From the cell containing the given text, extract its center point as [x, y] coordinate. 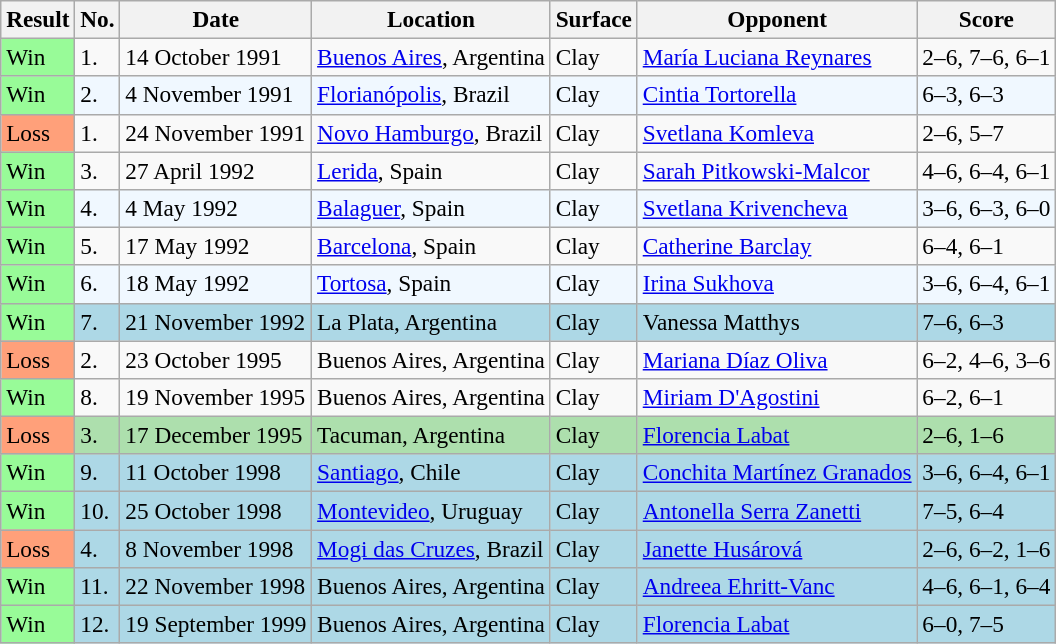
8. [98, 397]
22 November 1998 [216, 586]
Novo Hamburgo, Brazil [432, 133]
Santiago, Chile [432, 473]
6–4, 6–1 [986, 246]
4–6, 6–1, 6–4 [986, 586]
2–6, 7–6, 6–1 [986, 57]
Miriam D'Agostini [777, 397]
11. [98, 586]
21 November 1992 [216, 322]
12. [98, 624]
Surface [594, 19]
27 April 1992 [216, 170]
5. [98, 246]
Florianópolis, Brazil [432, 95]
25 October 1998 [216, 510]
No. [98, 19]
14 October 1991 [216, 57]
La Plata, Argentina [432, 322]
7–5, 6–4 [986, 510]
Location [432, 19]
Lerida, Spain [432, 170]
Andreea Ehritt-Vanc [777, 586]
23 October 1995 [216, 359]
6–2, 4–6, 3–6 [986, 359]
Irina Sukhova [777, 284]
24 November 1991 [216, 133]
Svetlana Krivencheva [777, 208]
6–0, 7–5 [986, 624]
4–6, 6–4, 6–1 [986, 170]
Tacuman, Argentina [432, 435]
19 November 1995 [216, 397]
2–6, 6–2, 1–6 [986, 548]
7. [98, 322]
2–6, 5–7 [986, 133]
19 September 1999 [216, 624]
Opponent [777, 19]
7–6, 6–3 [986, 322]
Vanessa Matthys [777, 322]
Result [38, 19]
2–6, 1–6 [986, 435]
3–6, 6–3, 6–0 [986, 208]
Conchita Martínez Granados [777, 473]
4 November 1991 [216, 95]
Score [986, 19]
Mogi das Cruzes, Brazil [432, 548]
18 May 1992 [216, 284]
6. [98, 284]
Tortosa, Spain [432, 284]
Barcelona, Spain [432, 246]
11 October 1998 [216, 473]
6–2, 6–1 [986, 397]
8 November 1998 [216, 548]
Catherine Barclay [777, 246]
Antonella Serra Zanetti [777, 510]
Date [216, 19]
Sarah Pitkowski-Malcor [777, 170]
Montevideo, Uruguay [432, 510]
17 December 1995 [216, 435]
Janette Husárová [777, 548]
9. [98, 473]
Mariana Díaz Oliva [777, 359]
María Luciana Reynares [777, 57]
17 May 1992 [216, 246]
4 May 1992 [216, 208]
Svetlana Komleva [777, 133]
Cintia Tortorella [777, 95]
10. [98, 510]
6–3, 6–3 [986, 95]
Balaguer, Spain [432, 208]
